Capture the cell that displays the provided text and extract its (X, Y) central coordinate. 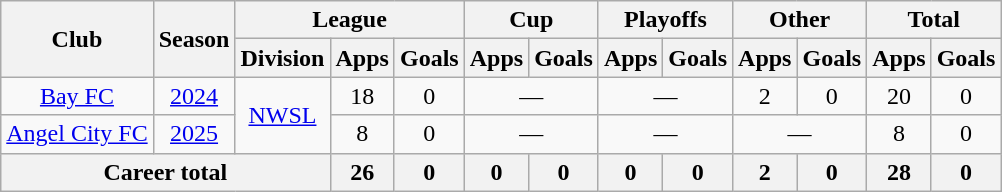
28 (899, 172)
Season (194, 39)
20 (899, 96)
League (350, 20)
2025 (194, 134)
Other (800, 20)
NWSL (282, 115)
Total (934, 20)
Club (77, 39)
Division (282, 58)
2024 (194, 96)
Bay FC (77, 96)
Career total (166, 172)
Angel City FC (77, 134)
Cup (531, 20)
Playoffs (665, 20)
18 (362, 96)
26 (362, 172)
